Detect which cell encompasses the target text, then output its (X, Y) center coordinate. 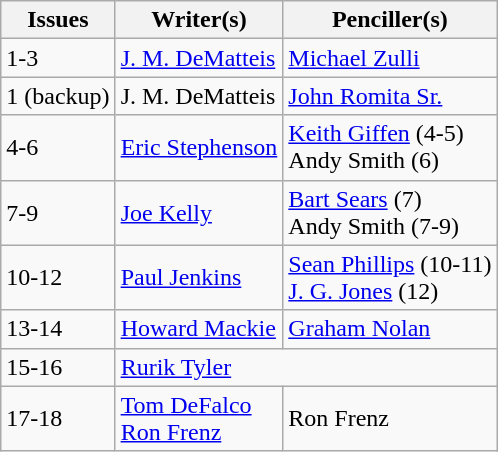
1-3 (58, 58)
Issues (58, 20)
Rurik Tyler (306, 367)
Writer(s) (199, 20)
1 (backup) (58, 96)
Sean Phillips (10-11)J. G. Jones (12) (390, 278)
Ron Frenz (390, 418)
Howard Mackie (199, 329)
17-18 (58, 418)
7-9 (58, 212)
10-12 (58, 278)
Bart Sears (7)Andy Smith (7-9) (390, 212)
Joe Kelly (199, 212)
Keith Giffen (4-5)Andy Smith (6) (390, 148)
Tom DeFalcoRon Frenz (199, 418)
4-6 (58, 148)
13-14 (58, 329)
John Romita Sr. (390, 96)
Michael Zulli (390, 58)
15-16 (58, 367)
Eric Stephenson (199, 148)
Graham Nolan (390, 329)
Paul Jenkins (199, 278)
Penciller(s) (390, 20)
